Return [X, Y] of the center of cell containing provided text 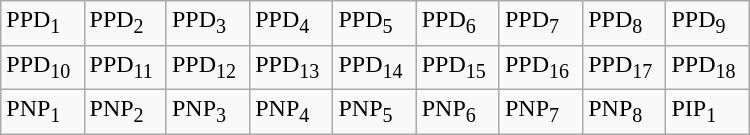
PPD16 [540, 67]
PPD3 [208, 23]
PPD12 [208, 67]
PPD13 [292, 67]
PNP6 [458, 111]
PIP1 [708, 111]
PPD18 [708, 67]
PPD11 [125, 67]
PPD7 [540, 23]
PPD5 [374, 23]
PPD2 [125, 23]
PPD1 [42, 23]
PPD8 [624, 23]
PPD14 [374, 67]
PPD17 [624, 67]
PNP8 [624, 111]
PNP2 [125, 111]
PPD10 [42, 67]
PPD4 [292, 23]
PPD6 [458, 23]
PNP4 [292, 111]
PPD9 [708, 23]
PNP3 [208, 111]
PNP5 [374, 111]
PPD15 [458, 67]
PNP7 [540, 111]
PNP1 [42, 111]
